Locate the cell with the specified text and output its [x, y] center coordinate. 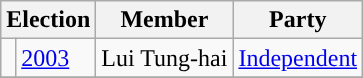
2003 [56, 58]
Member [164, 20]
Party [298, 20]
Lui Tung-hai [164, 58]
Election [48, 20]
Independent [298, 58]
